Find where the given text appears and provide that cell's center as (x, y) coordinate. 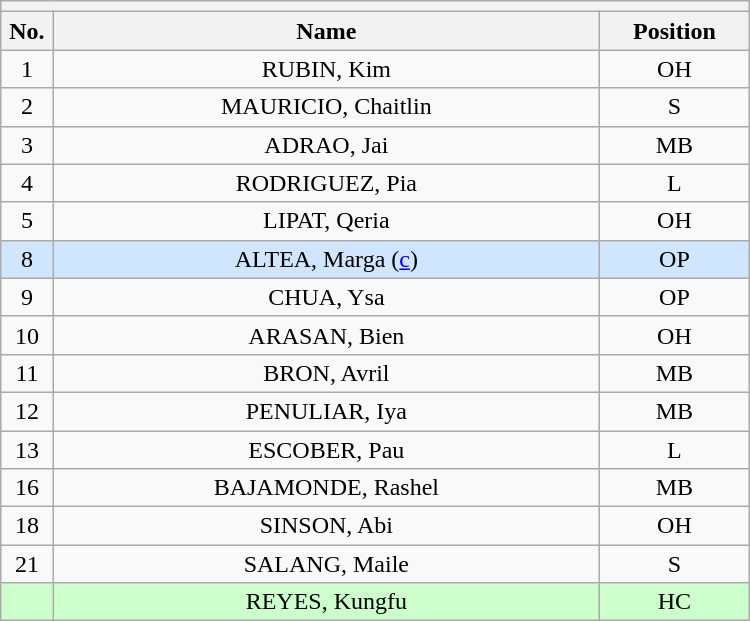
4 (27, 183)
ESCOBER, Pau (326, 449)
11 (27, 373)
8 (27, 259)
16 (27, 488)
13 (27, 449)
5 (27, 221)
RUBIN, Kim (326, 69)
BAJAMONDE, Rashel (326, 488)
Position (675, 31)
9 (27, 297)
3 (27, 145)
2 (27, 107)
18 (27, 526)
Name (326, 31)
SALANG, Maile (326, 564)
1 (27, 69)
LIPAT, Qeria (326, 221)
RODRIGUEZ, Pia (326, 183)
ADRAO, Jai (326, 145)
21 (27, 564)
HC (675, 602)
No. (27, 31)
MAURICIO, Chaitlin (326, 107)
CHUA, Ysa (326, 297)
ALTEA, Marga (c) (326, 259)
10 (27, 335)
ARASAN, Bien (326, 335)
BRON, Avril (326, 373)
SINSON, Abi (326, 526)
PENULIAR, Iya (326, 411)
12 (27, 411)
REYES, Kungfu (326, 602)
